Output the [x, y] coordinate of the center of the cell containing the given text.  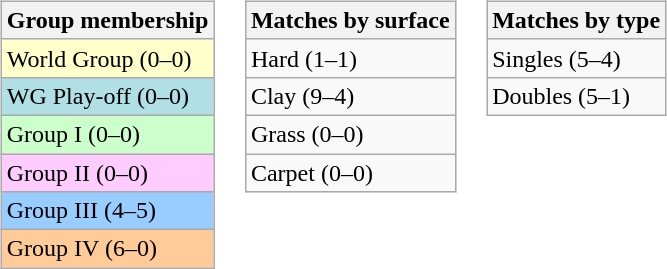
Hard (1–1) [350, 58]
Singles (5–4) [576, 58]
Doubles (5–1) [576, 96]
Group I (0–0) [108, 134]
Group membership [108, 20]
WG Play-off (0–0) [108, 96]
Carpet (0–0) [350, 173]
Clay (9–4) [350, 96]
Grass (0–0) [350, 134]
Matches by surface [350, 20]
Group II (0–0) [108, 173]
Group IV (6–0) [108, 249]
Group III (4–5) [108, 211]
Matches by type [576, 20]
World Group (0–0) [108, 58]
